Scan for the cell matching the given text and deliver its (x, y) coordinate at center. 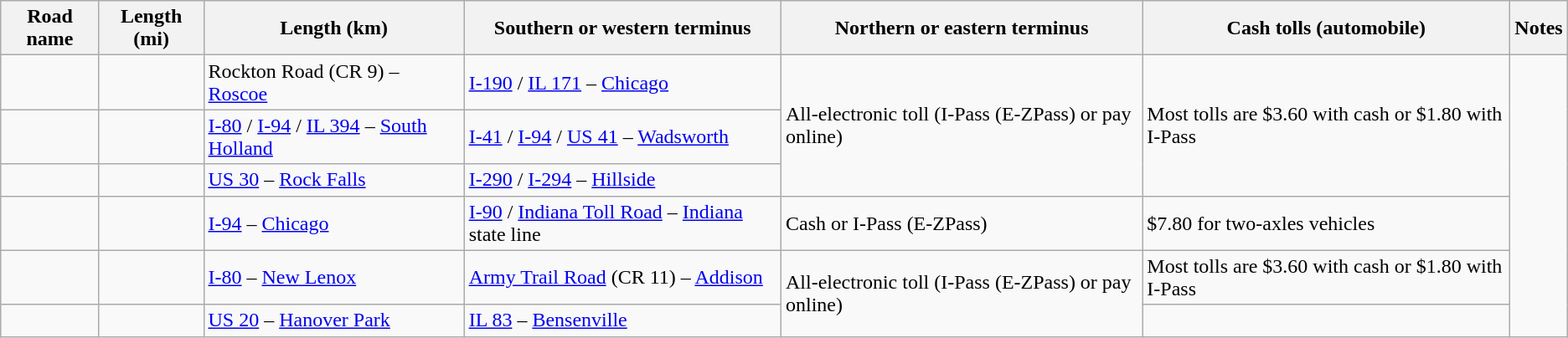
IL 83 – Bensenville (622, 320)
US 20 – Hanover Park (333, 320)
I-190 / IL 171 – Chicago (622, 82)
Length (mi) (151, 28)
Cash tolls (automobile) (1327, 28)
I-290 / I-294 – Hillside (622, 180)
US 30 – Rock Falls (333, 180)
I-41 / I-94 / US 41 – Wadsworth (622, 137)
Notes (1539, 28)
I-94 – Chicago (333, 223)
I-80 – New Lenox (333, 278)
Army Trail Road (CR 11) – Addison (622, 278)
Length (km) (333, 28)
$7.80 for two-axles vehicles (1327, 223)
Southern or western terminus (622, 28)
Rockton Road (CR 9) – Roscoe (333, 82)
Cash or I-Pass (E-ZPass) (962, 223)
I-80 / I-94 / IL 394 – South Holland (333, 137)
Northern or eastern terminus (962, 28)
Road name (50, 28)
I-90 / Indiana Toll Road – Indiana state line (622, 223)
